Provide the (x, y) coordinate of the cell's center where the given text is located.  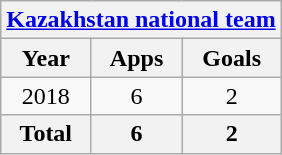
Apps (136, 58)
Kazakhstan national team (141, 20)
2018 (46, 96)
Goals (232, 58)
Year (46, 58)
Total (46, 134)
